Output the (x, y) coordinate of the center of the cell containing the given text.  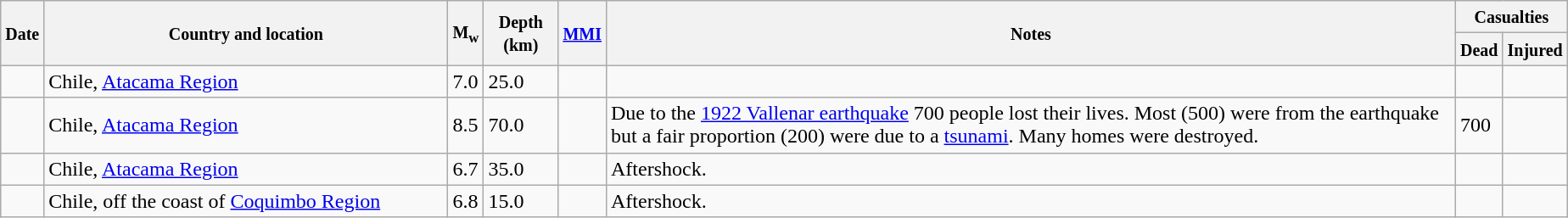
35.0 (521, 169)
MMI (582, 33)
Mw (466, 33)
Country and location (246, 33)
70.0 (521, 126)
25.0 (521, 81)
Depth (km) (521, 33)
Casualties (1511, 17)
700 (1479, 126)
Date (22, 33)
Chile, off the coast of Coquimbo Region (246, 201)
7.0 (466, 81)
6.8 (466, 201)
6.7 (466, 169)
Dead (1479, 49)
15.0 (521, 201)
8.5 (466, 126)
Notes (1030, 33)
Injured (1535, 49)
